For the text-containing cell, return its midpoint in [x, y] coordinate format. 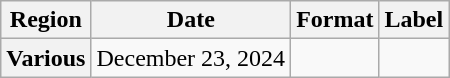
Region [46, 20]
December 23, 2024 [191, 58]
Label [414, 20]
Various [46, 58]
Format [335, 20]
Date [191, 20]
